Pinpoint the cell where the given text exists, returning its (x, y) midpoint coordinate. 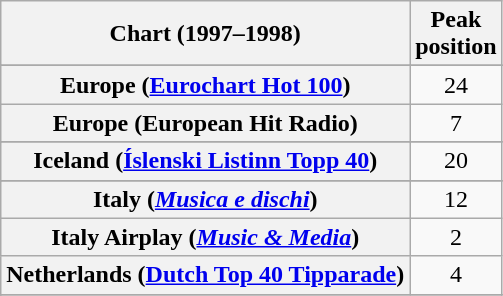
Italy (Musica e dischi) (206, 199)
Netherlands (Dutch Top 40 Tipparade) (206, 275)
20 (456, 161)
Europe (European Hit Radio) (206, 123)
12 (456, 199)
24 (456, 85)
7 (456, 123)
Italy Airplay (Music & Media) (206, 237)
Iceland (Íslenski Listinn Topp 40) (206, 161)
4 (456, 275)
Peakposition (456, 34)
2 (456, 237)
Europe (Eurochart Hot 100) (206, 85)
Chart (1997–1998) (206, 34)
